Provide the [X, Y] coordinate of the cell's center where the given text is located.  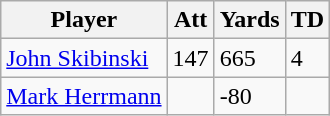
Att [190, 20]
Player [84, 20]
665 [250, 58]
Mark Herrmann [84, 96]
TD [307, 20]
4 [307, 58]
147 [190, 58]
John Skibinski [84, 58]
Yards [250, 20]
-80 [250, 96]
